Capture the cell that displays the provided text and extract its [X, Y] central coordinate. 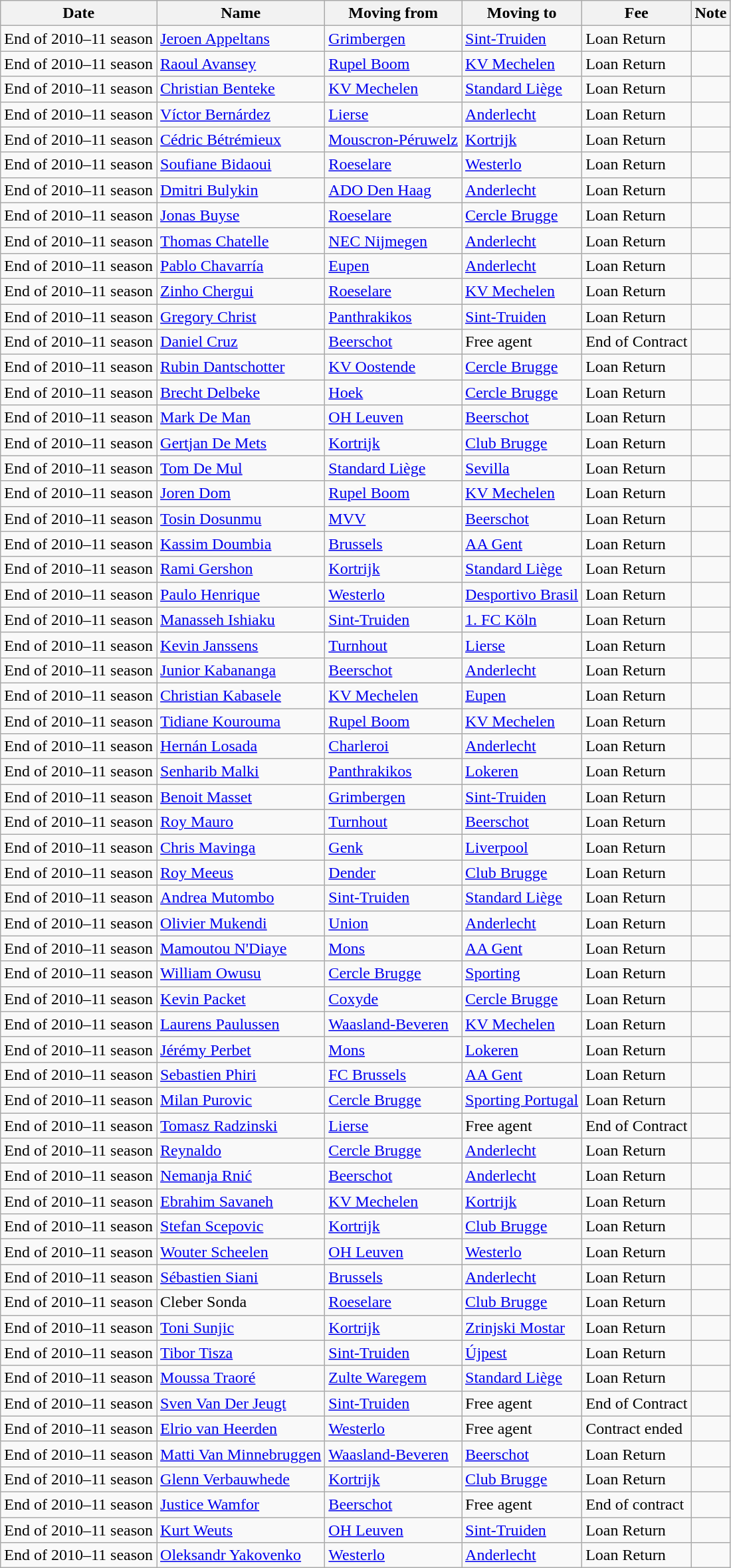
Senharib Malki [241, 772]
Matti Van Minnebruggen [241, 1454]
End of contract [637, 1504]
Kassim Doumbia [241, 544]
ADO Den Haag [393, 190]
Daniel Cruz [241, 342]
Jeroen Appeltans [241, 39]
Mamoutou N'Diaye [241, 948]
Coxyde [393, 999]
Sebastien Phiri [241, 1075]
NEC Nijmegen [393, 240]
Tosin Dosunmu [241, 519]
Name [241, 13]
Note [711, 13]
Zinho Chergui [241, 291]
Kevin Packet [241, 999]
Desportivo Brasil [522, 594]
Laurens Paulussen [241, 1024]
Jonas Buyse [241, 215]
Hoek [393, 392]
Jérémy Perbet [241, 1049]
Olivier Mukendi [241, 923]
Ebrahim Savaneh [241, 1201]
Moving to [522, 13]
Tom De Mul [241, 468]
KV Oostende [393, 367]
Zrinjski Mostar [522, 1328]
Toni Sunjic [241, 1328]
Tomasz Radzinski [241, 1126]
Milan Purovic [241, 1100]
Andrea Mutombo [241, 898]
Soufiane Bidaoui [241, 165]
Stefan Scepovic [241, 1227]
Mark De Man [241, 418]
Gertjan De Mets [241, 443]
Moussa Traoré [241, 1378]
Sébastien Siani [241, 1277]
Hernán Losada [241, 746]
Chris Mavinga [241, 847]
Raoul Avansey [241, 64]
Benoit Masset [241, 797]
Roy Mauro [241, 822]
Gregory Christ [241, 317]
Paulo Henrique [241, 594]
Zulte Waregem [393, 1378]
Sevilla [522, 468]
Charleroi [393, 746]
Víctor Bernárdez [241, 114]
Thomas Chatelle [241, 240]
Liverpool [522, 847]
FC Brussels [393, 1075]
Date [78, 13]
Cleber Sonda [241, 1302]
Sven Van Der Jeugt [241, 1403]
Pablo Chavarría [241, 266]
Sporting Portugal [522, 1100]
Joren Dom [241, 493]
Manasseh Ishiaku [241, 620]
Contract ended [637, 1429]
Tibor Tisza [241, 1353]
Újpest [522, 1353]
Cédric Bétrémieux [241, 139]
Elrio van Heerden [241, 1429]
Brecht Delbeke [241, 392]
Oleksandr Yakovenko [241, 1555]
Reynaldo [241, 1151]
Nemanja Rnić [241, 1176]
Junior Kabananga [241, 670]
Christian Benteke [241, 89]
Union [393, 923]
Kurt Weuts [241, 1529]
Christian Kabasele [241, 695]
1. FC Köln [522, 620]
Tidiane Kourouma [241, 721]
Kevin Janssens [241, 645]
Roy Meeus [241, 873]
Genk [393, 847]
Fee [637, 13]
Dender [393, 873]
Dmitri Bulykin [241, 190]
Justice Wamfor [241, 1504]
Sporting [522, 974]
Mouscron-Péruwelz [393, 139]
Moving from [393, 13]
William Owusu [241, 974]
Wouter Scheelen [241, 1252]
Rubin Dantschotter [241, 367]
Rami Gershon [241, 569]
MVV [393, 519]
Glenn Verbauwhede [241, 1479]
